Detect which cell encompasses the target text, then output its [x, y] center coordinate. 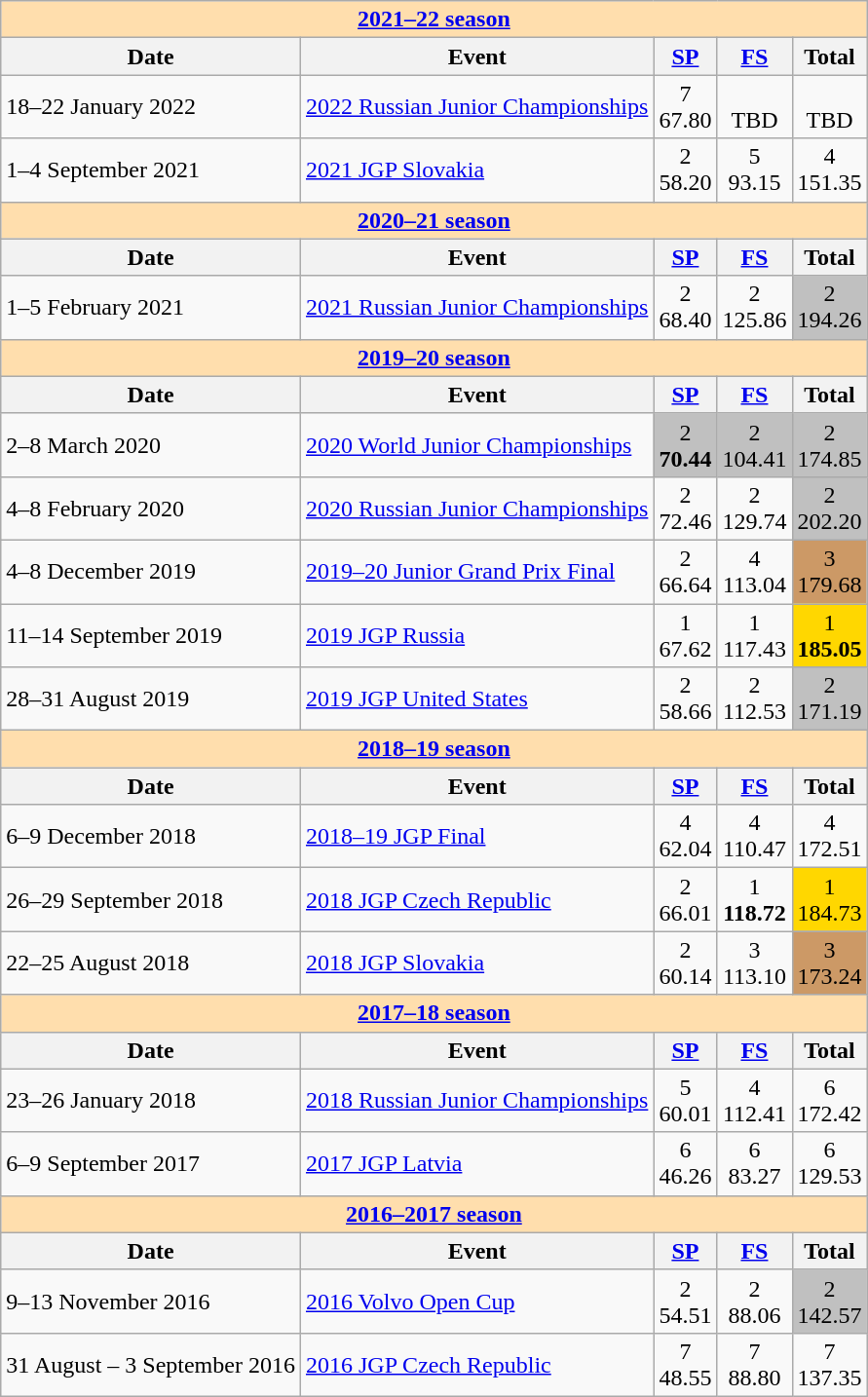
4 62.04 [686, 836]
2018–19 season [434, 749]
4–8 February 2020 [151, 509]
4 112.41 [754, 1101]
2 104.41 [754, 444]
2 142.57 [830, 1302]
6–9 December 2018 [151, 836]
2 112.53 [754, 699]
2 60.14 [686, 963]
2019 JGP United States [476, 699]
4 172.51 [830, 836]
2020–21 season [434, 220]
1–4 September 2021 [151, 170]
2 70.44 [686, 444]
2017 JGP Latvia [476, 1163]
4 113.04 [754, 571]
2016 Volvo Open Cup [476, 1302]
6 83.27 [754, 1163]
2018 JGP Slovakia [476, 963]
3 113.10 [754, 963]
2 58.66 [686, 699]
3 179.68 [830, 571]
2 88.06 [754, 1302]
2021–22 season [434, 19]
3 173.24 [830, 963]
2 125.86 [754, 308]
9–13 November 2016 [151, 1302]
1 67.62 [686, 635]
2 171.19 [830, 699]
11–14 September 2019 [151, 635]
6 172.42 [830, 1101]
2018 JGP Czech Republic [476, 900]
4 151.35 [830, 170]
5 93.15 [754, 170]
23–26 January 2018 [151, 1101]
4–8 December 2019 [151, 571]
2 54.51 [686, 1302]
6 46.26 [686, 1163]
7 67.80 [686, 107]
2 66.64 [686, 571]
2021 Russian Junior Championships [476, 308]
2–8 March 2020 [151, 444]
7 48.55 [686, 1364]
6–9 September 2017 [151, 1163]
1 184.73 [830, 900]
2 194.26 [830, 308]
28–31 August 2019 [151, 699]
1 118.72 [754, 900]
4 110.47 [754, 836]
18–22 January 2022 [151, 107]
31 August – 3 September 2016 [151, 1364]
2022 Russian Junior Championships [476, 107]
26–29 September 2018 [151, 900]
1 117.43 [754, 635]
2019–20 season [434, 358]
2 129.74 [754, 509]
2018 Russian Junior Championships [476, 1101]
7 88.80 [754, 1364]
2019–20 Junior Grand Prix Final [476, 571]
5 60.01 [686, 1101]
2 174.85 [830, 444]
2016 JGP Czech Republic [476, 1364]
2018–19 JGP Final [476, 836]
2 58.20 [686, 170]
2021 JGP Slovakia [476, 170]
2 202.20 [830, 509]
2 72.46 [686, 509]
22–25 August 2018 [151, 963]
1 185.05 [830, 635]
2017–18 season [434, 1013]
2020 World Junior Championships [476, 444]
2 66.01 [686, 900]
2020 Russian Junior Championships [476, 509]
7 137.35 [830, 1364]
2016–2017 season [434, 1214]
6 129.53 [830, 1163]
1–5 February 2021 [151, 308]
2 68.40 [686, 308]
2019 JGP Russia [476, 635]
